Extract the (X, Y) coordinate from the center of the cell holding the provided text.  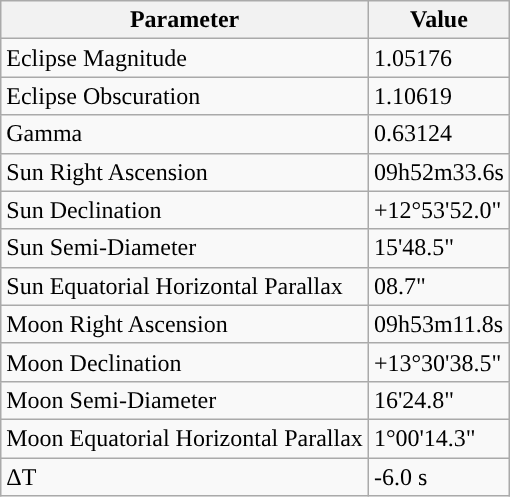
Sun Declination (185, 210)
0.63124 (438, 134)
Parameter (185, 20)
Eclipse Obscuration (185, 96)
08.7" (438, 286)
Moon Declination (185, 362)
1°00'14.3" (438, 438)
Moon Equatorial Horizontal Parallax (185, 438)
Sun Equatorial Horizontal Parallax (185, 286)
+13°30'38.5" (438, 362)
Value (438, 20)
1.05176 (438, 58)
+12°53'52.0" (438, 210)
-6.0 s (438, 477)
Moon Semi-Diameter (185, 400)
ΔT (185, 477)
16'24.8" (438, 400)
09h53m11.8s (438, 324)
Sun Semi-Diameter (185, 248)
Gamma (185, 134)
15'48.5" (438, 248)
1.10619 (438, 96)
Sun Right Ascension (185, 172)
Eclipse Magnitude (185, 58)
09h52m33.6s (438, 172)
Moon Right Ascension (185, 324)
